Find where the given text appears and provide that cell's center as [X, Y] coordinate. 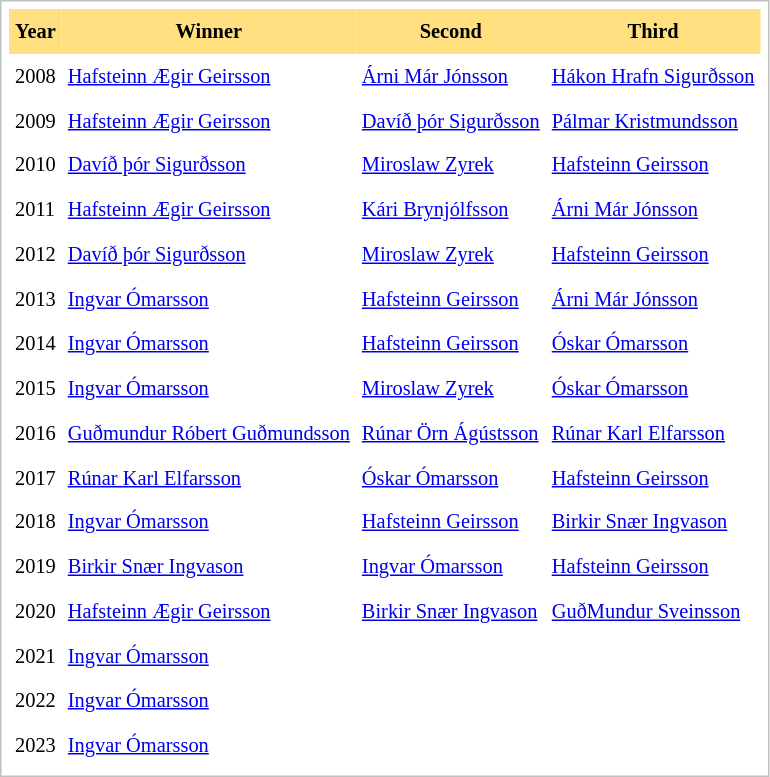
2015 [36, 388]
2016 [36, 434]
Pálmar Kristmundsson [654, 120]
2014 [36, 344]
2022 [36, 700]
2012 [36, 254]
2013 [36, 300]
Rúnar Örn Ágústsson [451, 434]
GuðMundur Sveinsson [654, 612]
2023 [36, 746]
Year [36, 32]
2017 [36, 478]
2020 [36, 612]
Winner [209, 32]
2019 [36, 566]
Second [451, 32]
2009 [36, 120]
2018 [36, 522]
2021 [36, 656]
Kári Brynjólfsson [451, 210]
Guðmundur Róbert Guðmundsson [209, 434]
Third [654, 32]
2011 [36, 210]
2010 [36, 166]
Hákon Hrafn Sigurðsson [654, 76]
2008 [36, 76]
